Identify which cell holds the provided text, then report its (X, Y) central coordinate. 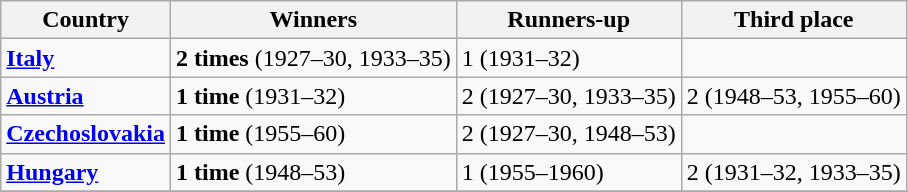
1 time (1955–60) (313, 134)
Hungary (86, 172)
Winners (313, 20)
1 (1931–32) (568, 58)
1 (1955–1960) (568, 172)
Country (86, 20)
2 (1927–30, 1948–53) (568, 134)
1 time (1931–32) (313, 96)
Czechoslovakia (86, 134)
2 (1927–30, 1933–35) (568, 96)
Austria (86, 96)
1 time (1948–53) (313, 172)
2 times (1927–30, 1933–35) (313, 58)
2 (1931–32, 1933–35) (794, 172)
2 (1948–53, 1955–60) (794, 96)
Third place (794, 20)
Runners-up (568, 20)
Italy (86, 58)
